Provide the (x, y) coordinate of the cell's center where the given text is located.  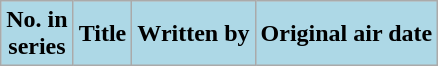
Original air date (346, 34)
Title (102, 34)
Written by (194, 34)
No. inseries (37, 34)
